For the text-containing cell, return its midpoint in (x, y) coordinate format. 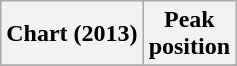
Chart (2013) (72, 34)
Peakposition (189, 34)
